Extract the [X, Y] coordinate from the center of the cell holding the provided text.  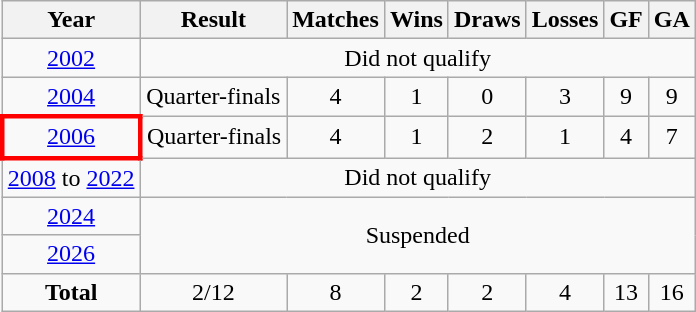
Total [71, 292]
2006 [71, 136]
GA [672, 20]
8 [336, 292]
2008 to 2022 [71, 178]
2004 [71, 97]
Wins [416, 20]
Year [71, 20]
3 [565, 97]
Matches [336, 20]
GF [626, 20]
7 [672, 136]
Result [214, 20]
Suspended [418, 235]
2/12 [214, 292]
13 [626, 292]
2002 [71, 58]
0 [487, 97]
Draws [487, 20]
16 [672, 292]
Losses [565, 20]
2026 [71, 254]
2024 [71, 216]
